Determine the [X, Y] coordinate at the center of the cell enclosing the given text.  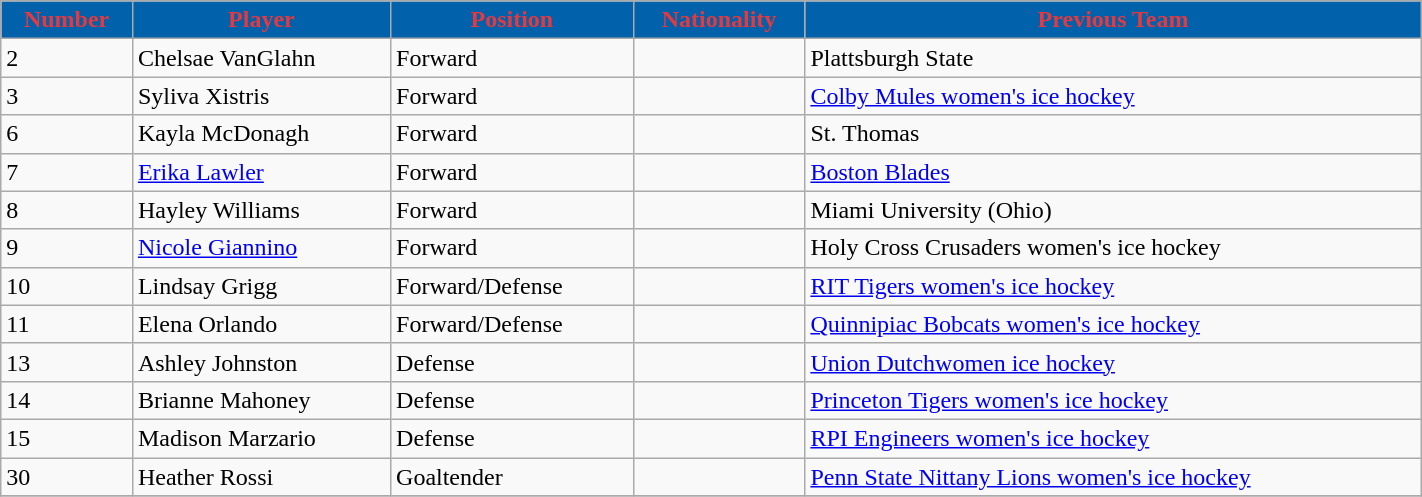
St. Thomas [1113, 134]
RPI Engineers women's ice hockey [1113, 438]
Union Dutchwomen ice hockey [1113, 362]
Nicole Giannino [261, 248]
Erika Lawler [261, 172]
15 [67, 438]
Chelsae VanGlahn [261, 58]
Previous Team [1113, 20]
7 [67, 172]
Brianne Mahoney [261, 400]
30 [67, 477]
Elena Orlando [261, 324]
3 [67, 96]
6 [67, 134]
Hayley Williams [261, 210]
Number [67, 20]
Nationality [719, 20]
Quinnipiac Bobcats women's ice hockey [1113, 324]
10 [67, 286]
Madison Marzario [261, 438]
Player [261, 20]
Princeton Tigers women's ice hockey [1113, 400]
11 [67, 324]
Goaltender [512, 477]
14 [67, 400]
13 [67, 362]
9 [67, 248]
Kayla McDonagh [261, 134]
Penn State Nittany Lions women's ice hockey [1113, 477]
Heather Rossi [261, 477]
8 [67, 210]
2 [67, 58]
RIT Tigers women's ice hockey [1113, 286]
Boston Blades [1113, 172]
Holy Cross Crusaders women's ice hockey [1113, 248]
Syliva Xistris [261, 96]
Position [512, 20]
Ashley Johnston [261, 362]
Lindsay Grigg [261, 286]
Miami University (Ohio) [1113, 210]
Plattsburgh State [1113, 58]
Colby Mules women's ice hockey [1113, 96]
